Determine the [X, Y] coordinate at the center of the cell enclosing the given text.  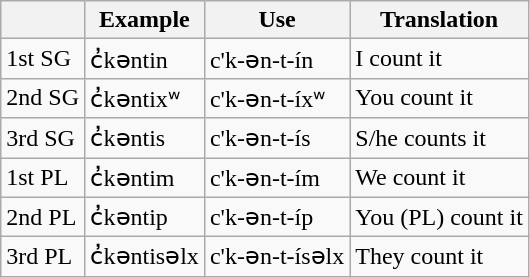
I count it [440, 59]
Translation [440, 20]
3rd SG [43, 138]
2nd PL [43, 217]
c̓kəntisəlx [144, 257]
c'k-ən-t-ísəlx [276, 257]
S/he counts it [440, 138]
They count it [440, 257]
c̓kəntis [144, 138]
1st PL [43, 178]
2nd SG [43, 98]
c̓kəntixʷ [144, 98]
Use [276, 20]
We count it [440, 178]
1st SG [43, 59]
c̓kəntip [144, 217]
c̓kəntin [144, 59]
Example [144, 20]
c'k-ən-t-ís [276, 138]
3rd PL [43, 257]
c̓kəntim [144, 178]
You count it [440, 98]
c'k-ən-t-ím [276, 178]
c'k-ən-t-ín [276, 59]
c'k-ən-t-íp [276, 217]
c'k-ən-t-íxʷ [276, 98]
You (PL) count it [440, 217]
